Determine the (x, y) coordinate at the center of the cell enclosing the given text.  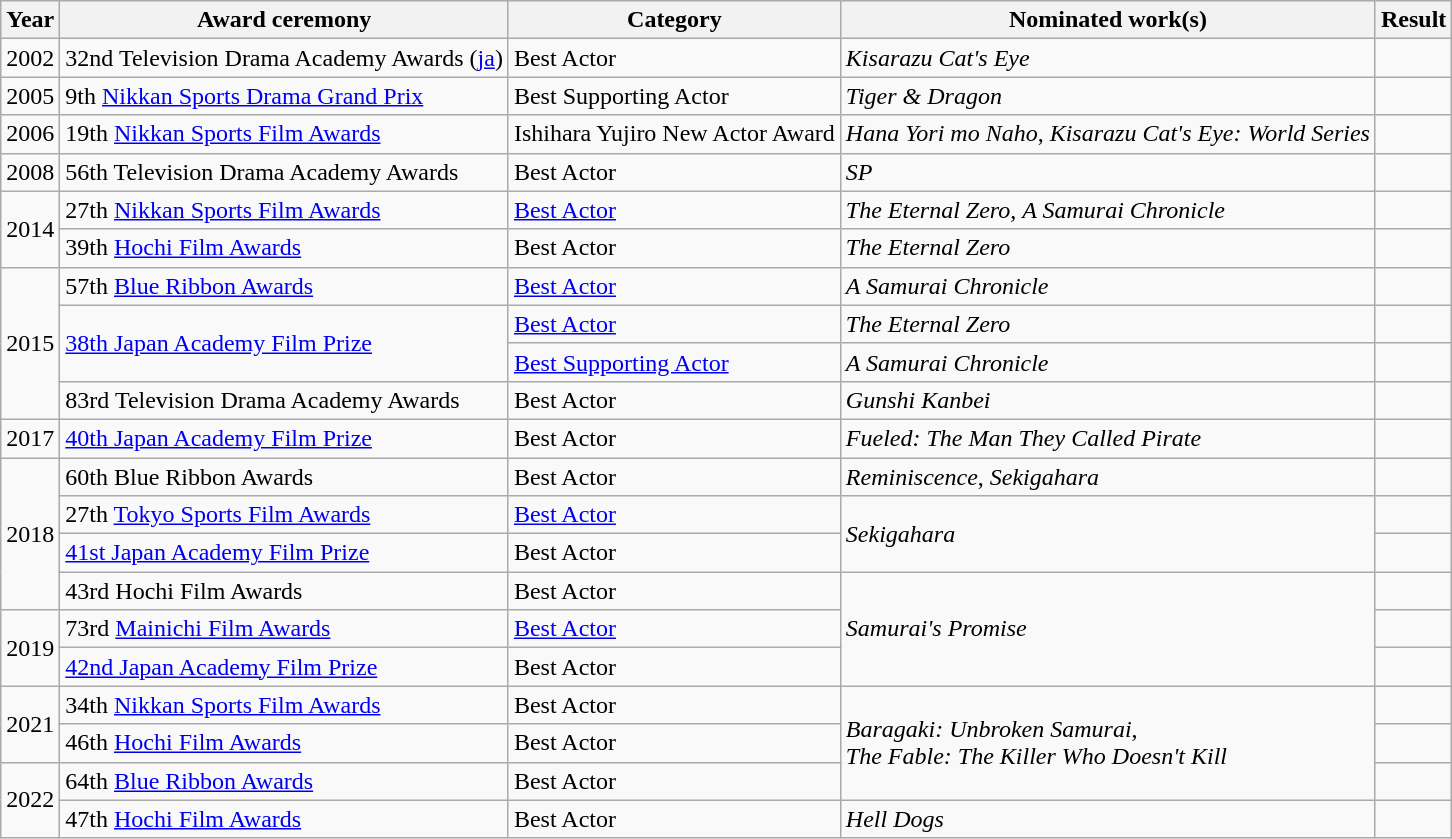
57th Blue Ribbon Awards (284, 286)
38th Japan Academy Film Prize (284, 343)
Gunshi Kanbei (1108, 400)
2019 (30, 648)
2002 (30, 58)
34th Nikkan Sports Film Awards (284, 705)
9th Nikkan Sports Drama Grand Prix (284, 96)
Category (674, 20)
Award ceremony (284, 20)
Year (30, 20)
64th Blue Ribbon Awards (284, 781)
47th Hochi Film Awards (284, 819)
39th Hochi Film Awards (284, 248)
The Eternal Zero, A Samurai Chronicle (1108, 210)
2021 (30, 724)
83rd Television Drama Academy Awards (284, 400)
56th Television Drama Academy Awards (284, 172)
Sekigahara (1108, 534)
Reminiscence, Sekigahara (1108, 477)
32nd Television Drama Academy Awards (ja) (284, 58)
2017 (30, 438)
19th Nikkan Sports Film Awards (284, 134)
2018 (30, 534)
60th Blue Ribbon Awards (284, 477)
43rd Hochi Film Awards (284, 591)
2014 (30, 229)
Hana Yori mo Naho, Kisarazu Cat's Eye: World Series (1108, 134)
Fueled: The Man They Called Pirate (1108, 438)
41st Japan Academy Film Prize (284, 553)
27th Tokyo Sports Film Awards (284, 515)
Result (1413, 20)
Nominated work(s) (1108, 20)
2008 (30, 172)
SP (1108, 172)
Ishihara Yujiro New Actor Award (674, 134)
46th Hochi Film Awards (284, 743)
73rd Mainichi Film Awards (284, 629)
2006 (30, 134)
Baragaki: Unbroken Samurai,The Fable: The Killer Who Doesn't Kill (1108, 743)
27th Nikkan Sports Film Awards (284, 210)
40th Japan Academy Film Prize (284, 438)
42nd Japan Academy Film Prize (284, 667)
2005 (30, 96)
Hell Dogs (1108, 819)
2015 (30, 343)
Samurai's Promise (1108, 629)
2022 (30, 800)
Tiger & Dragon (1108, 96)
Kisarazu Cat's Eye (1108, 58)
